Pinpoint the cell where the given text exists, returning its (X, Y) midpoint coordinate. 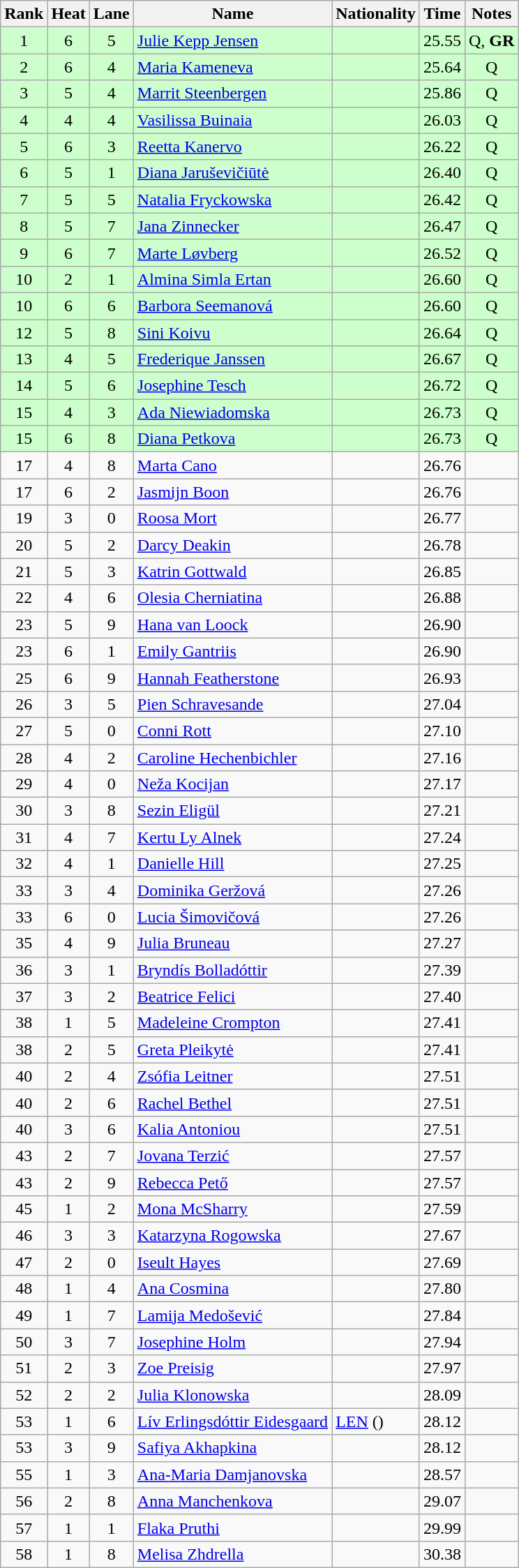
27.97 (442, 1368)
Lane (112, 14)
27.69 (442, 1262)
32 (24, 864)
Iseult Hayes (232, 1262)
Josephine Tesch (232, 386)
31 (24, 837)
Safiya Akhapkina (232, 1448)
26.42 (442, 200)
Heat (68, 14)
12 (24, 333)
27.27 (442, 943)
Rank (24, 14)
Lamija Medošević (232, 1315)
Flaka Pruthi (232, 1528)
LEN () (376, 1421)
Madeleine Crompton (232, 1023)
27.21 (442, 811)
Emily Gantriis (232, 651)
Reetta Kanervo (232, 147)
56 (24, 1501)
27.94 (442, 1342)
Zoe Preisig (232, 1368)
Melisa Zhdrella (232, 1554)
Josephine Holm (232, 1342)
27.24 (442, 837)
29.07 (442, 1501)
46 (24, 1236)
Julia Bruneau (232, 943)
Barbora Seemanová (232, 306)
26.22 (442, 147)
27.59 (442, 1209)
Jana Zinnecker (232, 226)
Rachel Bethel (232, 1103)
28 (24, 757)
55 (24, 1474)
Sini Koivu (232, 333)
58 (24, 1554)
29 (24, 784)
25.55 (442, 40)
26 (24, 704)
Julia Klonowska (232, 1395)
27.10 (442, 731)
27.67 (442, 1236)
Natalia Fryckowska (232, 200)
22 (24, 598)
27.39 (442, 970)
Diana Jaruševičiūtė (232, 173)
Ada Niewiadomska (232, 412)
Almina Simla Ertan (232, 279)
27.25 (442, 864)
Jovana Terzić (232, 1156)
14 (24, 386)
50 (24, 1342)
36 (24, 970)
21 (24, 572)
Diana Petkova (232, 439)
Danielle Hill (232, 864)
Kertu Ly Alnek (232, 837)
57 (24, 1528)
26.72 (442, 386)
25.86 (442, 94)
26.47 (442, 226)
Conni Rott (232, 731)
35 (24, 943)
Julie Kepp Jensen (232, 40)
Olesia Cherniatina (232, 598)
Kalia Antoniou (232, 1129)
13 (24, 359)
27 (24, 731)
Q, GR (491, 40)
28.09 (442, 1395)
Rebecca Pető (232, 1183)
47 (24, 1262)
26.93 (442, 678)
25.64 (442, 67)
Hana van Loock (232, 625)
Katarzyna Rogowska (232, 1236)
Anna Manchenkova (232, 1501)
25 (24, 678)
49 (24, 1315)
Beatrice Felici (232, 996)
27.84 (442, 1315)
Sezin Eligül (232, 811)
Name (232, 14)
Ana-Maria Damjanovska (232, 1474)
Maria Kameneva (232, 67)
26.67 (442, 359)
26.52 (442, 253)
Zsófia Leitner (232, 1076)
Neža Kocijan (232, 784)
Katrin Gottwald (232, 572)
Hannah Featherstone (232, 678)
26.85 (442, 572)
Pien Schravesande (232, 704)
26.03 (442, 120)
Roosa Mort (232, 518)
Ana Cosmina (232, 1289)
Caroline Hechenbichler (232, 757)
Dominika Geržová (232, 890)
Time (442, 14)
52 (24, 1395)
Nationality (376, 14)
Mona McSharry (232, 1209)
26.88 (442, 598)
48 (24, 1289)
27.16 (442, 757)
Marrit Steenbergen (232, 94)
30.38 (442, 1554)
Lucia Šimovičová (232, 917)
30 (24, 811)
Marte Løvberg (232, 253)
Darcy Deakin (232, 545)
26.77 (442, 518)
26.40 (442, 173)
27.17 (442, 784)
Marta Cano (232, 465)
51 (24, 1368)
Jasmijn Boon (232, 492)
Vasilissa Buinaia (232, 120)
Lív Erlingsdóttir Eidesgaard (232, 1421)
Notes (491, 14)
Greta Pleikytė (232, 1050)
27.04 (442, 704)
26.78 (442, 545)
45 (24, 1209)
27.80 (442, 1289)
37 (24, 996)
28.57 (442, 1474)
26.64 (442, 333)
29.99 (442, 1528)
Frederique Janssen (232, 359)
Bryndís Bolladóttir (232, 970)
27.40 (442, 996)
19 (24, 518)
20 (24, 545)
